Capture the cell that displays the provided text and extract its [x, y] central coordinate. 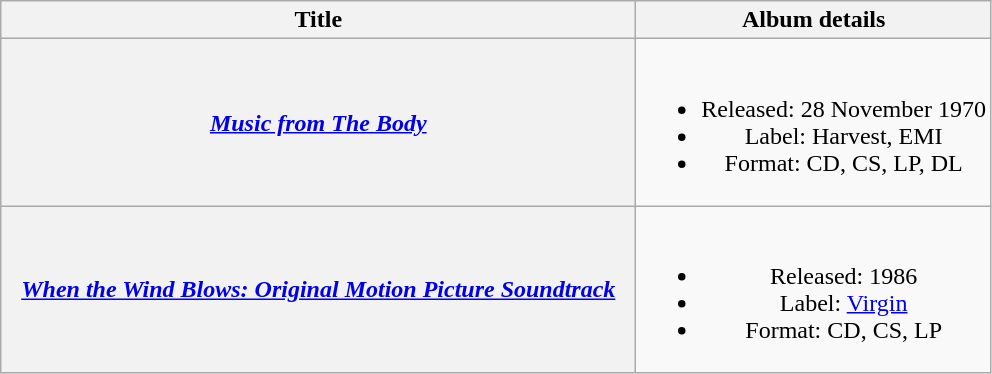
Released: 1986Label: VirginFormat: CD, CS, LP [814, 290]
When the Wind Blows: Original Motion Picture Soundtrack [318, 290]
Music from The Body [318, 122]
Title [318, 20]
Album details [814, 20]
Released: 28 November 1970Label: Harvest, EMIFormat: CD, CS, LP, DL [814, 122]
